Output the [x, y] coordinate of the center of the cell containing the given text.  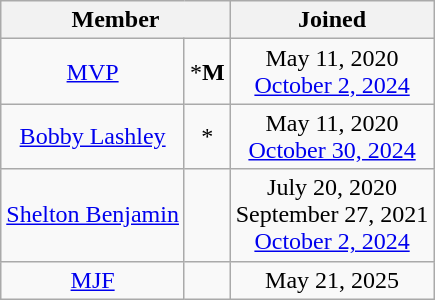
MJF [93, 280]
May 21, 2025 [332, 280]
* [207, 136]
Bobby Lashley [93, 136]
*M [207, 72]
Joined [332, 20]
Shelton Benjamin [93, 215]
May 11, 2020October 30, 2024 [332, 136]
July 20, 2020 September 27, 2021 October 2, 2024 [332, 215]
MVP [93, 72]
May 11, 2020 October 2, 2024 [332, 72]
Member [116, 20]
